Detect which cell encompasses the target text, then output its (x, y) center coordinate. 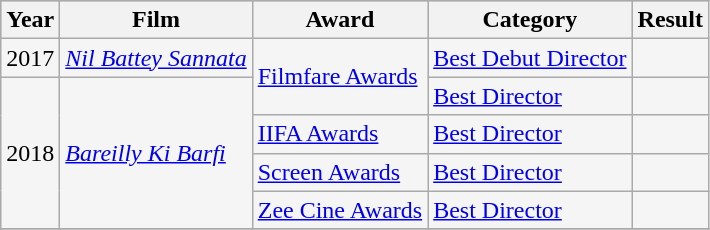
Zee Cine Awards (340, 210)
Filmfare Awards (340, 77)
Award (340, 20)
Screen Awards (340, 172)
Year (30, 20)
Bareilly Ki Barfi (156, 153)
Film (156, 20)
Nil Battey Sannata (156, 58)
IIFA Awards (340, 134)
2017 (30, 58)
Best Debut Director (530, 58)
2018 (30, 153)
Category (530, 20)
Result (670, 20)
